Return the [X, Y] coordinate for the center point of the cell that contains the specified text.  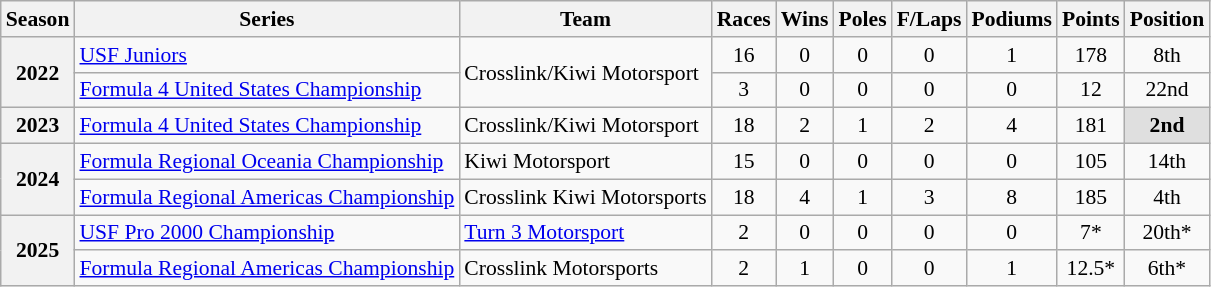
2023 [38, 126]
12 [1091, 90]
181 [1091, 126]
Season [38, 19]
USF Juniors [266, 55]
4th [1167, 197]
Series [266, 19]
Position [1167, 19]
Kiwi Motorsport [585, 162]
2022 [38, 72]
20th* [1167, 233]
Wins [805, 19]
178 [1091, 55]
USF Pro 2000 Championship [266, 233]
Formula Regional Oceania Championship [266, 162]
2025 [38, 250]
F/Laps [930, 19]
Podiums [1012, 19]
Poles [863, 19]
Points [1091, 19]
15 [744, 162]
105 [1091, 162]
Turn 3 Motorsport [585, 233]
14th [1167, 162]
2024 [38, 180]
8 [1012, 197]
Crosslink Kiwi Motorsports [585, 197]
185 [1091, 197]
Crosslink Motorsports [585, 269]
8th [1167, 55]
7* [1091, 233]
Races [744, 19]
22nd [1167, 90]
2nd [1167, 126]
6th* [1167, 269]
12.5* [1091, 269]
16 [744, 55]
Team [585, 19]
